Find where the given text appears and provide that cell's center as [x, y] coordinate. 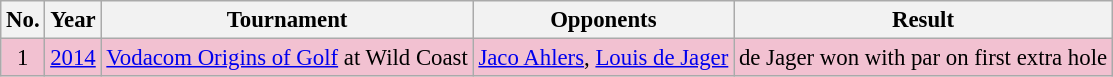
1 [23, 58]
Opponents [604, 20]
Tournament [287, 20]
No. [23, 20]
Year [73, 20]
2014 [73, 58]
Result [924, 20]
Vodacom Origins of Golf at Wild Coast [287, 58]
Jaco Ahlers, Louis de Jager [604, 58]
de Jager won with par on first extra hole [924, 58]
